Identify which cell holds the provided text, then report its (X, Y) central coordinate. 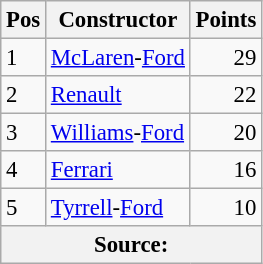
Ferrari (118, 170)
16 (226, 170)
Pos (24, 20)
3 (24, 133)
1 (24, 58)
2 (24, 95)
Williams-Ford (118, 133)
29 (226, 58)
Source: (132, 245)
Tyrrell-Ford (118, 208)
5 (24, 208)
20 (226, 133)
10 (226, 208)
Constructor (118, 20)
Renault (118, 95)
22 (226, 95)
4 (24, 170)
Points (226, 20)
McLaren-Ford (118, 58)
